Find where the given text appears and provide that cell's center as (x, y) coordinate. 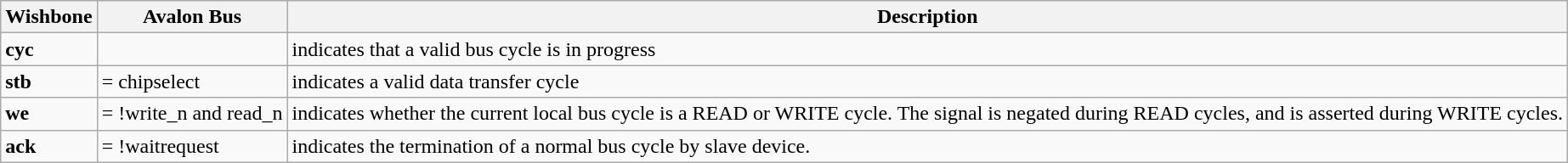
= chipselect (192, 81)
indicates the termination of a normal bus cycle by slave device. (928, 146)
we (49, 114)
ack (49, 146)
Wishbone (49, 17)
indicates a valid data transfer cycle (928, 81)
cyc (49, 49)
Avalon Bus (192, 17)
indicates that a valid bus cycle is in progress (928, 49)
= !write_n and read_n (192, 114)
Description (928, 17)
stb (49, 81)
= !waitrequest (192, 146)
